Return [X, Y] of the center of cell containing provided text 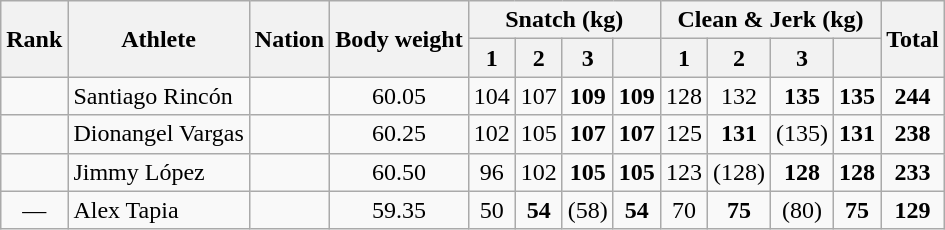
(128) [738, 172]
60.50 [399, 172]
125 [684, 134]
238 [913, 134]
(58) [588, 210]
132 [738, 96]
Snatch (kg) [564, 20]
70 [684, 210]
Clean & Jerk (kg) [770, 20]
(135) [802, 134]
123 [684, 172]
104 [492, 96]
Athlete [158, 39]
129 [913, 210]
60.25 [399, 134]
244 [913, 96]
Body weight [399, 39]
59.35 [399, 210]
Nation [289, 39]
Total [913, 39]
Santiago Rincón [158, 96]
60.05 [399, 96]
Jimmy López [158, 172]
Alex Tapia [158, 210]
50 [492, 210]
233 [913, 172]
Dionangel Vargas [158, 134]
(80) [802, 210]
— [34, 210]
Rank [34, 39]
96 [492, 172]
